Search for the cell housing the specified text and yield its [x, y] center coordinate. 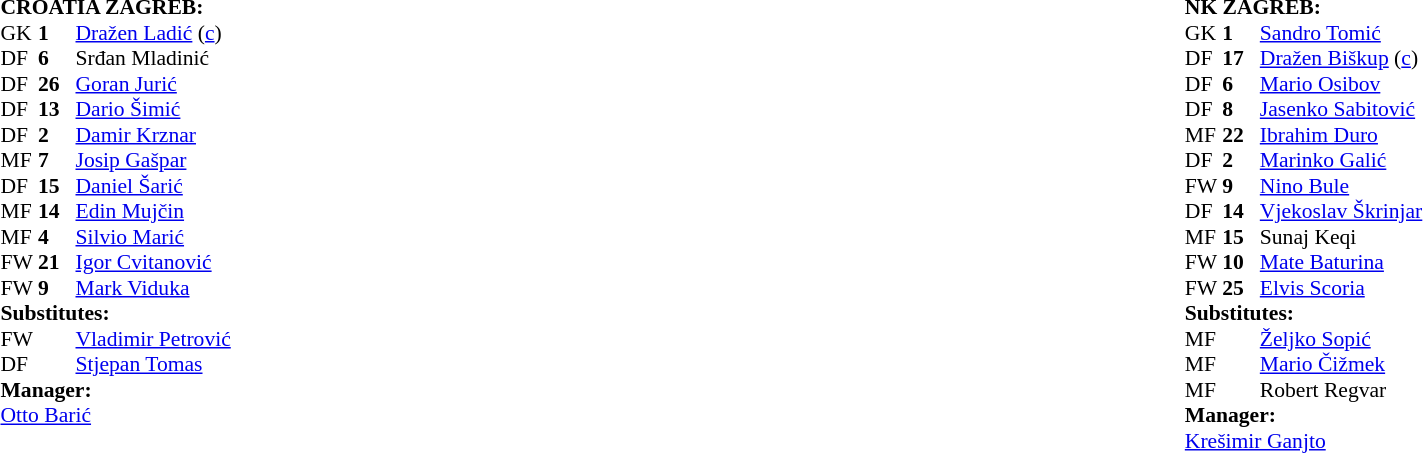
Goran Jurić [192, 84]
Daniel Šarić [192, 186]
25 [1241, 288]
Igor Cvitanović [192, 263]
Dražen Ladić (c) [192, 33]
Silvio Marić [192, 237]
Manager: [154, 390]
Josip Gašpar [192, 161]
Mark Viduka [192, 288]
7 [57, 161]
Damir Krznar [192, 135]
22 [1241, 135]
26 [57, 84]
8 [1241, 109]
21 [57, 263]
10 [1241, 263]
Srđan Mladinić [192, 59]
Substitutes: [154, 313]
Vladimir Petrović [192, 339]
Stjepan Tomas [192, 365]
Otto Barić [154, 415]
4 [57, 237]
13 [57, 109]
17 [1241, 59]
Dario Šimić [192, 109]
Edin Mujčin [192, 211]
